From the cell containing the given text, extract its center point as (x, y) coordinate. 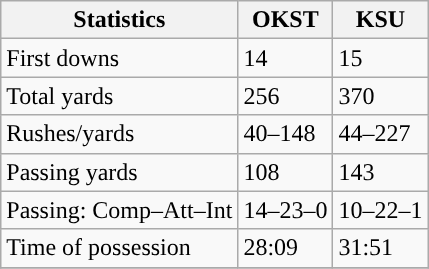
Statistics (120, 20)
370 (380, 96)
KSU (380, 20)
Time of possession (120, 248)
44–227 (380, 134)
14 (286, 58)
OKST (286, 20)
256 (286, 96)
108 (286, 172)
Passing: Comp–Att–Int (120, 210)
10–22–1 (380, 210)
First downs (120, 58)
Passing yards (120, 172)
143 (380, 172)
40–148 (286, 134)
15 (380, 58)
14–23–0 (286, 210)
28:09 (286, 248)
Rushes/yards (120, 134)
Total yards (120, 96)
31:51 (380, 248)
